Pinpoint the cell where the given text exists, returning its (x, y) midpoint coordinate. 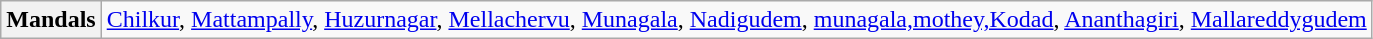
Mandals (51, 20)
Chilkur, Mattampally, Huzurnagar, Mellachervu, Munagala, Nadigudem, munagala,mothey,Kodad, Ananthagiri, Mallareddygudem (736, 20)
